Search for the cell housing the specified text and yield its (x, y) center coordinate. 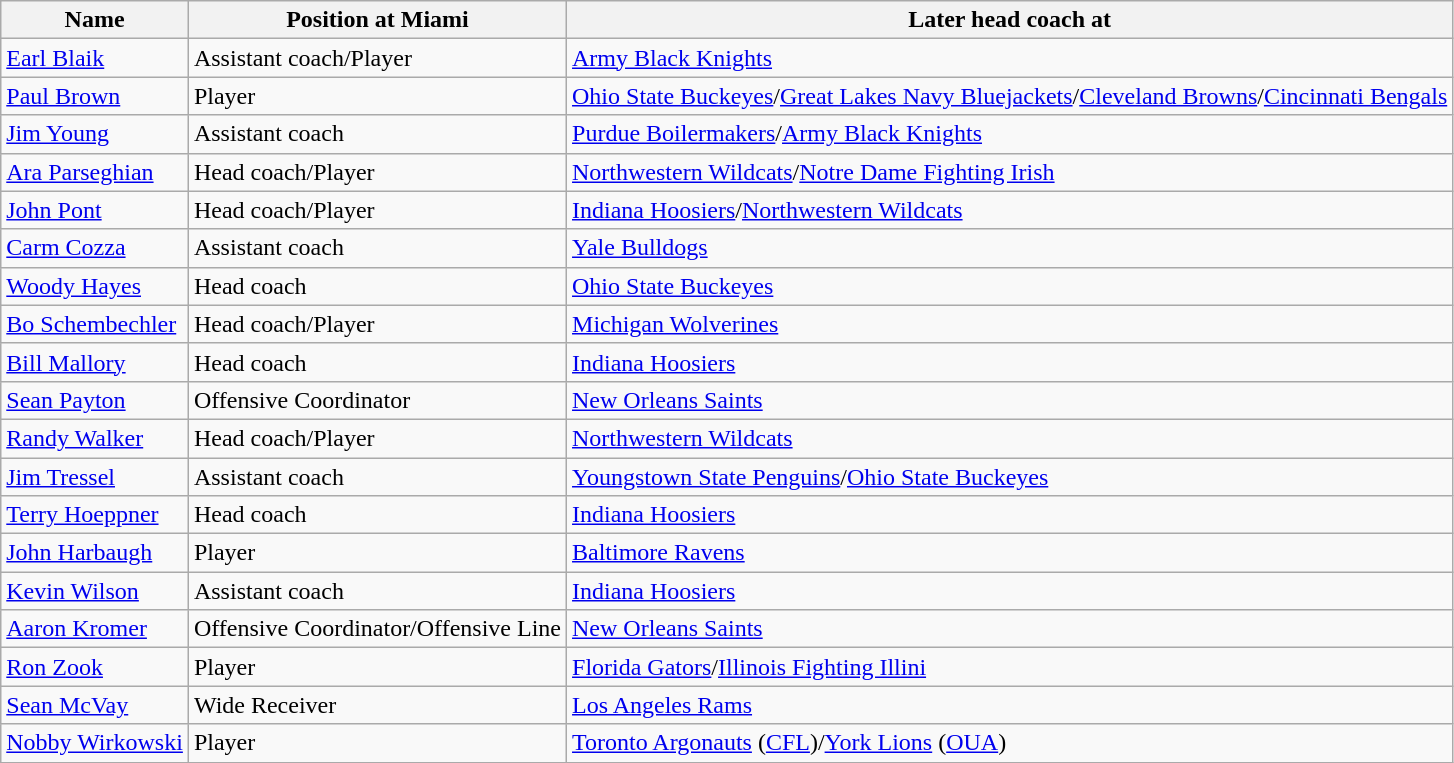
Northwestern Wildcats (1010, 438)
Purdue Boilermakers/Army Black Knights (1010, 134)
Jim Tressel (95, 477)
Sean Payton (95, 400)
Michigan Wolverines (1010, 324)
Bo Schembechler (95, 324)
Youngstown State Penguins/Ohio State Buckeyes (1010, 477)
Toronto Argonauts (CFL)/York Lions (OUA) (1010, 743)
Paul Brown (95, 96)
Later head coach at (1010, 20)
Ohio State Buckeyes/Great Lakes Navy Bluejackets/Cleveland Browns/Cincinnati Bengals (1010, 96)
John Harbaugh (95, 553)
Randy Walker (95, 438)
Baltimore Ravens (1010, 553)
Ohio State Buckeyes (1010, 286)
John Pont (95, 210)
Yale Bulldogs (1010, 248)
Position at Miami (377, 20)
Earl Blaik (95, 58)
Northwestern Wildcats/Notre Dame Fighting Irish (1010, 172)
Ron Zook (95, 667)
Los Angeles Rams (1010, 705)
Jim Young (95, 134)
Wide Receiver (377, 705)
Army Black Knights (1010, 58)
Kevin Wilson (95, 591)
Carm Cozza (95, 248)
Offensive Coordinator (377, 400)
Florida Gators/Illinois Fighting Illini (1010, 667)
Woody Hayes (95, 286)
Indiana Hoosiers/Northwestern Wildcats (1010, 210)
Ara Parseghian (95, 172)
Aaron Kromer (95, 629)
Offensive Coordinator/Offensive Line (377, 629)
Assistant coach/Player (377, 58)
Terry Hoeppner (95, 515)
Name (95, 20)
Nobby Wirkowski (95, 743)
Sean McVay (95, 705)
Bill Mallory (95, 362)
